Pinpoint the cell where the given text exists, returning its (x, y) midpoint coordinate. 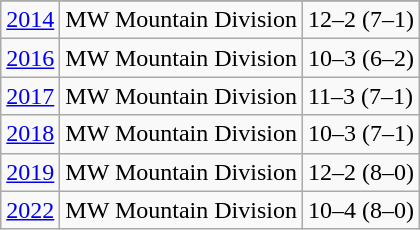
2022 (30, 210)
2018 (30, 134)
2016 (30, 58)
12–2 (8–0) (360, 172)
2014 (30, 20)
12–2 (7–1) (360, 20)
10–4 (8–0) (360, 210)
10–3 (7–1) (360, 134)
2019 (30, 172)
2017 (30, 96)
10–3 (6–2) (360, 58)
11–3 (7–1) (360, 96)
